Locate the cell with the specified text and output its (X, Y) center coordinate. 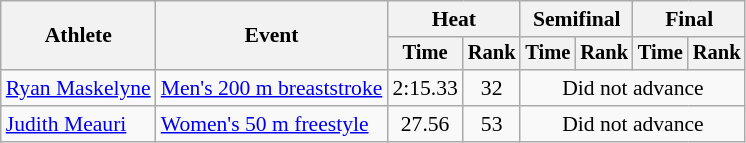
Athlete (78, 36)
Men's 200 m breaststroke (272, 88)
Women's 50 m freestyle (272, 124)
27.56 (424, 124)
Ryan Maskelyne (78, 88)
53 (492, 124)
Semifinal (576, 19)
Heat (454, 19)
Event (272, 36)
Final (689, 19)
Judith Meauri (78, 124)
2:15.33 (424, 88)
32 (492, 88)
